Determine the (X, Y) coordinate at the center of the cell enclosing the given text.  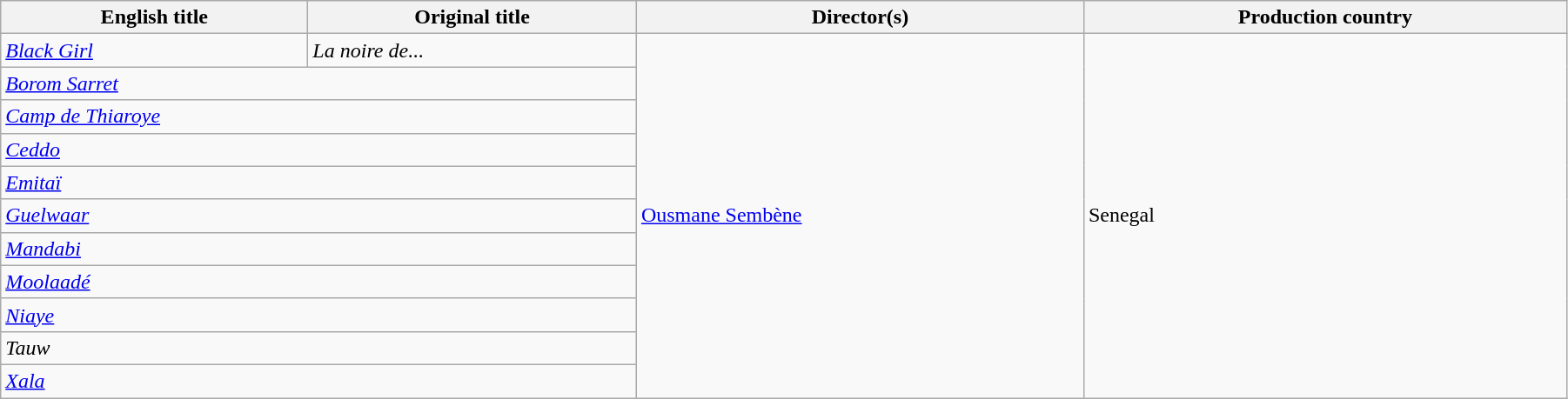
Moolaadé (318, 282)
Ceddo (318, 150)
La noire de... (472, 50)
Guelwaar (318, 216)
Borom Sarret (318, 83)
Emitaï (318, 183)
Xala (318, 381)
Senegal (1324, 216)
Mandabi (318, 249)
Niaye (318, 315)
Original title (472, 17)
Ousmane Sembène (860, 216)
Black Girl (155, 50)
Director(s) (860, 17)
Camp de Thiaroye (318, 116)
Production country (1324, 17)
English title (155, 17)
Tauw (318, 348)
